From the cell containing the given text, extract its center point as (X, Y) coordinate. 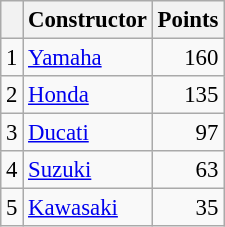
2 (12, 95)
3 (12, 133)
Yamaha (88, 58)
Ducati (88, 133)
Honda (88, 95)
Suzuki (88, 170)
97 (188, 133)
5 (12, 208)
Kawasaki (88, 208)
Points (188, 20)
135 (188, 95)
63 (188, 170)
Constructor (88, 20)
35 (188, 208)
160 (188, 58)
4 (12, 170)
1 (12, 58)
